Determine the [x, y] coordinate at the center of the cell enclosing the given text.  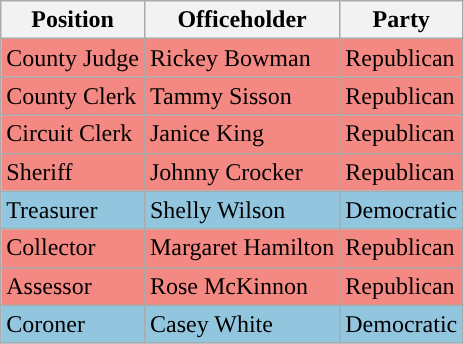
Sheriff [73, 172]
Treasurer [73, 210]
Rose McKinnon [242, 286]
Coroner [73, 324]
Circuit Clerk [73, 134]
Shelly Wilson [242, 210]
Party [402, 20]
Assessor [73, 286]
Janice King [242, 134]
Rickey Bowman [242, 58]
Johnny Crocker [242, 172]
County Judge [73, 58]
Officeholder [242, 20]
Collector [73, 248]
Margaret Hamilton [242, 248]
Tammy Sisson [242, 96]
County Clerk [73, 96]
Casey White [242, 324]
Position [73, 20]
